Detect which cell encompasses the target text, then output its [X, Y] center coordinate. 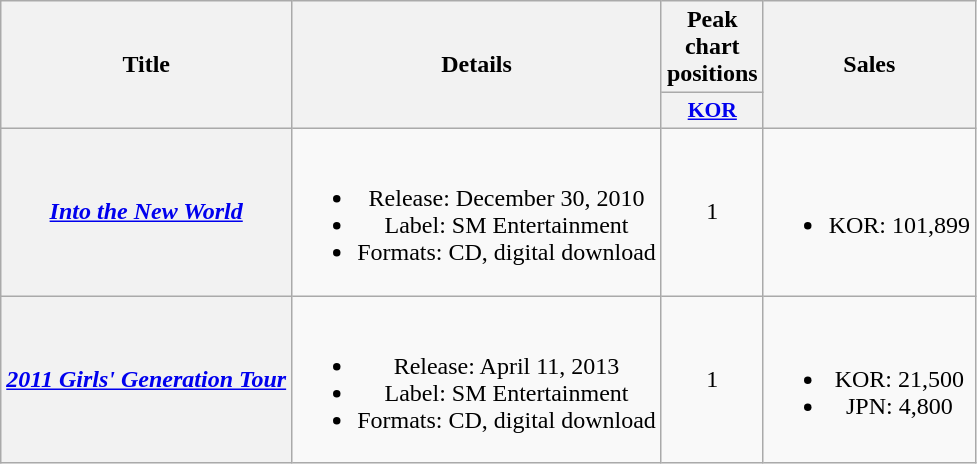
Title [146, 65]
Release: December 30, 2010Label: SM EntertainmentFormats: CD, digital download [477, 212]
KOR [712, 111]
2011 Girls' Generation Tour [146, 380]
Details [477, 65]
Peakchartpositions [712, 47]
Sales [869, 65]
Release: April 11, 2013Label: SM EntertainmentFormats: CD, digital download [477, 380]
Into the New World [146, 212]
KOR: 21,500JPN: 4,800 [869, 380]
KOR: 101,899 [869, 212]
